Capture the cell that displays the provided text and extract its [x, y] central coordinate. 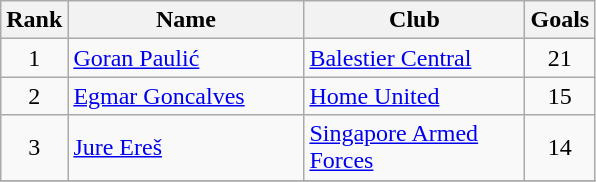
Goals [560, 20]
Jure Ereš [186, 148]
Balestier Central [414, 58]
Goran Paulić [186, 58]
Egmar Goncalves [186, 96]
Singapore Armed Forces [414, 148]
Club [414, 20]
2 [34, 96]
3 [34, 148]
Rank [34, 20]
14 [560, 148]
15 [560, 96]
1 [34, 58]
Name [186, 20]
21 [560, 58]
Home United [414, 96]
